Provide the (X, Y) coordinate of the cell's center where the given text is located.  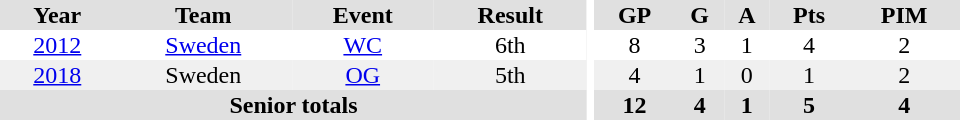
5th (511, 75)
WC (363, 45)
Result (511, 15)
2012 (58, 45)
3 (700, 45)
GP (635, 15)
Year (58, 15)
Pts (810, 15)
G (700, 15)
PIM (904, 15)
2018 (58, 75)
A (747, 15)
Event (363, 15)
0 (747, 75)
12 (635, 105)
Senior totals (294, 105)
5 (810, 105)
OG (363, 75)
8 (635, 45)
6th (511, 45)
Team (204, 15)
